Scan for the cell matching the given text and deliver its (x, y) coordinate at center. 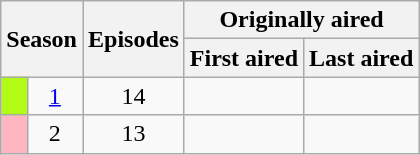
Episodes (133, 39)
First aired (244, 58)
Last aired (362, 58)
Season (42, 39)
2 (54, 134)
13 (133, 134)
14 (133, 96)
Originally aired (302, 20)
1 (54, 96)
